Extract the [x, y] coordinate from the center of the cell holding the provided text.  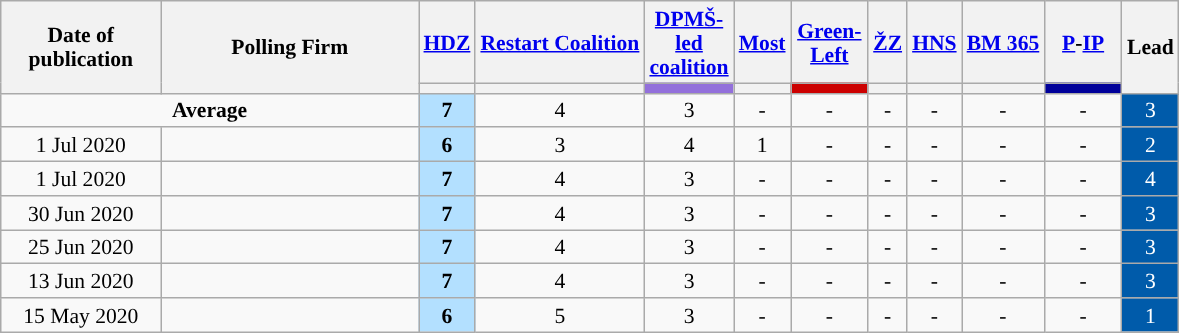
Lead [1150, 47]
Most [762, 42]
Restart Coalition [560, 42]
Polling Firm [290, 47]
DPMŠ-led coalition [688, 42]
HNS [934, 42]
Date of publication [81, 47]
2 [1150, 145]
P-IP [1083, 42]
ŽZ [888, 42]
HDZ [446, 42]
BM 365 [1004, 42]
15 May 2020 [81, 315]
5 [560, 315]
13 Jun 2020 [81, 281]
Green-Left [830, 42]
30 Jun 2020 [81, 213]
Average [210, 110]
25 Jun 2020 [81, 247]
